Find where the given text appears and provide that cell's center as [x, y] coordinate. 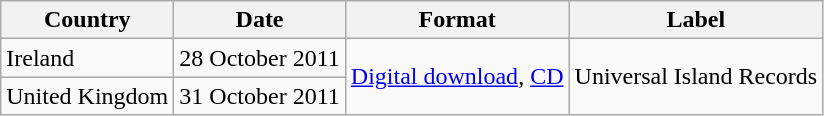
Country [88, 20]
Digital download, CD [457, 77]
31 October 2011 [260, 96]
United Kingdom [88, 96]
28 October 2011 [260, 58]
Date [260, 20]
Universal Island Records [696, 77]
Label [696, 20]
Ireland [88, 58]
Format [457, 20]
